Identify which cell holds the provided text, then report its [x, y] central coordinate. 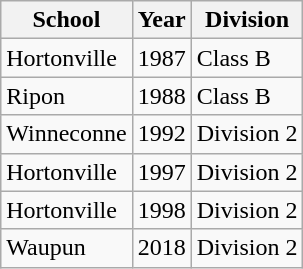
Ripon [66, 96]
1992 [162, 134]
School [66, 20]
2018 [162, 248]
Division [247, 20]
1997 [162, 172]
1988 [162, 96]
1998 [162, 210]
Year [162, 20]
1987 [162, 58]
Waupun [66, 248]
Winneconne [66, 134]
